Return the [x, y] coordinate for the center point of the cell that contains the specified text.  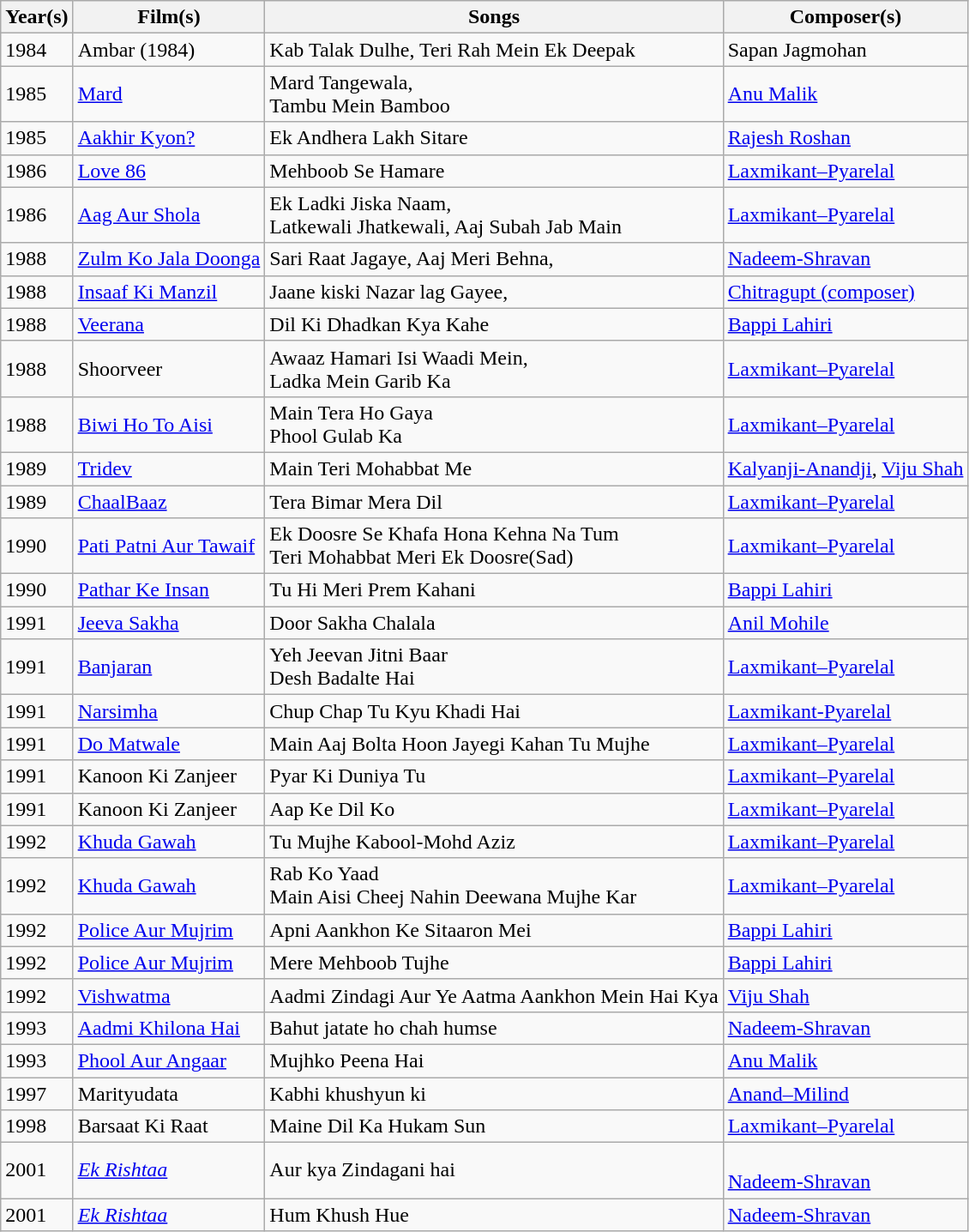
Aakhir Kyon? [169, 138]
Bahut jatate ho chah humse [494, 1028]
Kalyanji-Anandji, Viju Shah [846, 468]
Zulm Ko Jala Doonga [169, 259]
Viju Shah [846, 995]
Anand–Milind [846, 1094]
Tridev [169, 468]
Pathar Ke Insan [169, 590]
Chitragupt (composer) [846, 292]
Pati Patni Aur Tawaif [169, 546]
Yeh Jeevan Jitni BaarDesh Badalte Hai [494, 667]
Year(s) [37, 17]
Tu Mujhe Kabool-Mohd Aziz [494, 842]
Tu Hi Meri Prem Kahani [494, 590]
Dil Ki Dhadkan Kya Kahe [494, 324]
Love 86 [169, 171]
Chup Chap Tu Kyu Khadi Hai [494, 711]
Main Teri Mohabbat Me [494, 468]
Aag Aur Shola [169, 214]
Film(s) [169, 17]
Mere Mehboob Tujhe [494, 963]
Jaane kiski Nazar lag Gayee, [494, 292]
Sari Raat Jagaye, Aaj Meri Behna, [494, 259]
Barsaat Ki Raat [169, 1126]
Marityudata [169, 1094]
Biwi Ho To Aisi [169, 424]
Awaaz Hamari Isi Waadi Mein,Ladka Mein Garib Ka [494, 369]
Hum Khush Hue [494, 1215]
ChaalBaaz [169, 502]
Ek Ladki Jiska Naam,Latkewali Jhatkewali, Aaj Subah Jab Main [494, 214]
Aadmi Khilona Hai [169, 1028]
Banjaran [169, 667]
Aap Ke Dil Ko [494, 809]
Do Matwale [169, 744]
Phool Aur Angaar [169, 1060]
Main Aaj Bolta Hoon Jayegi Kahan Tu Mujhe [494, 744]
1984 [37, 50]
Mujhko Peena Hai [494, 1060]
Tera Bimar Mera Dil [494, 502]
Kabhi khushyun ki [494, 1094]
Mard Tangewala,Tambu Mein Bamboo [494, 94]
Maine Dil Ka Hukam Sun [494, 1126]
Apni Aankhon Ke Sitaaron Mei [494, 930]
Ek Andhera Lakh Sitare [494, 138]
Veerana [169, 324]
Insaaf Ki Manzil [169, 292]
Ek Doosre Se Khafa Hona Kehna Na TumTeri Mohabbat Meri Ek Doosre(Sad) [494, 546]
Mehboob Se Hamare [494, 171]
Anil Mohile [846, 623]
Ambar (1984) [169, 50]
Kab Talak Dulhe, Teri Rah Mein Ek Deepak [494, 50]
Mard [169, 94]
Main Tera Ho GayaPhool Gulab Ka [494, 424]
Narsimha [169, 711]
Rab Ko YaadMain Aisi Cheej Nahin Deewana Mujhe Kar [494, 885]
Aur kya Zindagani hai [494, 1170]
Pyar Ki Duniya Tu [494, 776]
1998 [37, 1126]
1997 [37, 1094]
Aadmi Zindagi Aur Ye Aatma Aankhon Mein Hai Kya [494, 995]
Songs [494, 17]
Laxmikant-Pyarelal [846, 711]
Rajesh Roshan [846, 138]
Composer(s) [846, 17]
Vishwatma [169, 995]
Door Sakha Chalala [494, 623]
Jeeva Sakha [169, 623]
Sapan Jagmohan [846, 50]
Shoorveer [169, 369]
